Capture the cell that displays the provided text and extract its (x, y) central coordinate. 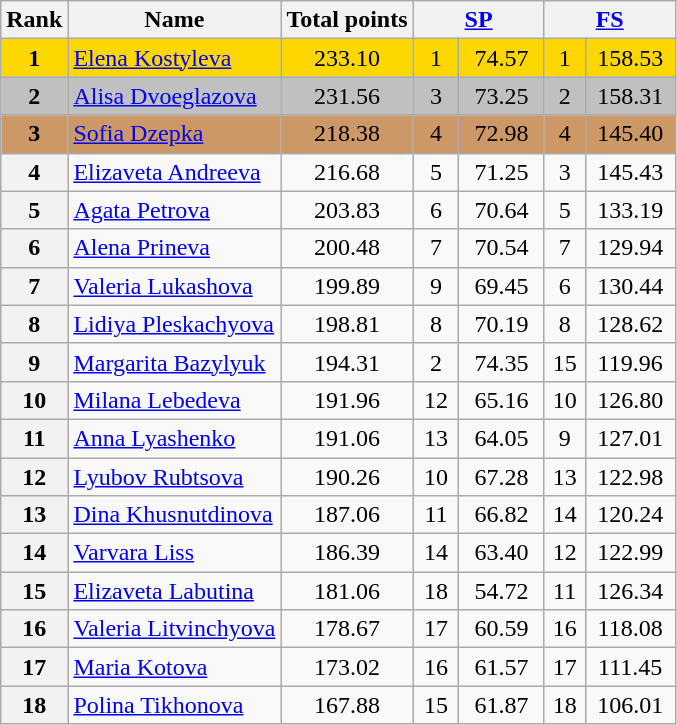
Elena Kostyleva (174, 58)
119.96 (630, 362)
67.28 (502, 477)
Margarita Bazylyuk (174, 362)
66.82 (502, 515)
Alena Prineva (174, 248)
70.54 (502, 248)
63.40 (502, 553)
Lyubov Rubtsova (174, 477)
145.43 (630, 172)
203.83 (347, 210)
65.16 (502, 400)
133.19 (630, 210)
70.64 (502, 210)
60.59 (502, 629)
118.08 (630, 629)
72.98 (502, 134)
181.06 (347, 591)
FS (610, 20)
178.67 (347, 629)
126.34 (630, 591)
Sofia Dzepka (174, 134)
Agata Petrova (174, 210)
Alisa Dvoeglazova (174, 96)
158.53 (630, 58)
187.06 (347, 515)
126.80 (630, 400)
199.89 (347, 286)
186.39 (347, 553)
173.02 (347, 667)
Maria Kotova (174, 667)
120.24 (630, 515)
61.57 (502, 667)
129.94 (630, 248)
Rank (34, 20)
190.26 (347, 477)
167.88 (347, 705)
Anna Lyashenko (174, 438)
Valeria Litvinchyova (174, 629)
127.01 (630, 438)
Lidiya Pleskachyova (174, 324)
216.68 (347, 172)
71.25 (502, 172)
74.57 (502, 58)
191.96 (347, 400)
158.31 (630, 96)
122.98 (630, 477)
198.81 (347, 324)
233.10 (347, 58)
64.05 (502, 438)
Varvara Liss (174, 553)
191.06 (347, 438)
122.99 (630, 553)
Valeria Lukashova (174, 286)
Elizaveta Labutina (174, 591)
194.31 (347, 362)
SP (478, 20)
61.87 (502, 705)
106.01 (630, 705)
231.56 (347, 96)
70.19 (502, 324)
54.72 (502, 591)
74.35 (502, 362)
111.45 (630, 667)
128.62 (630, 324)
200.48 (347, 248)
Dina Khusnutdinova (174, 515)
Name (174, 20)
73.25 (502, 96)
Polina Tikhonova (174, 705)
130.44 (630, 286)
Total points (347, 20)
Elizaveta Andreeva (174, 172)
69.45 (502, 286)
145.40 (630, 134)
Milana Lebedeva (174, 400)
218.38 (347, 134)
